Determine the (x, y) coordinate at the center of the cell enclosing the given text.  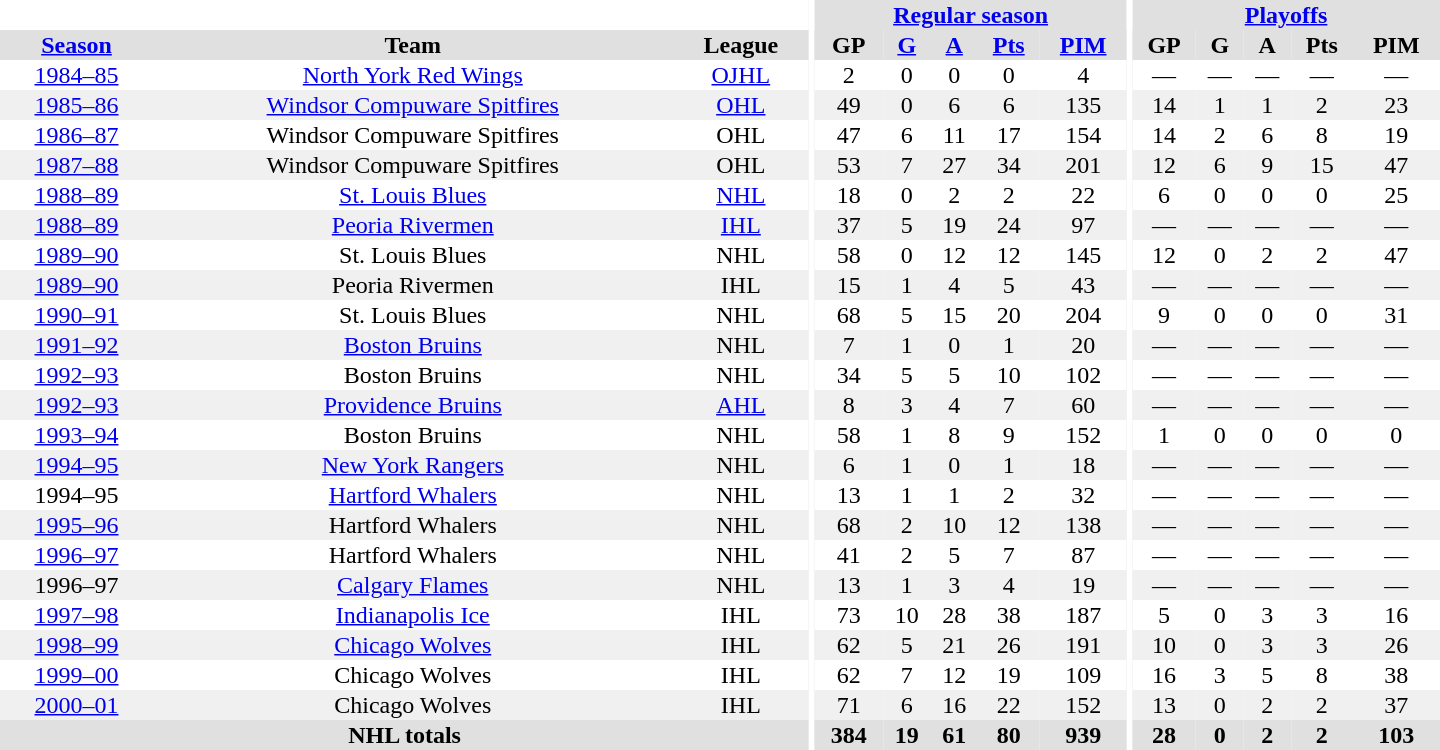
1998–99 (76, 645)
43 (1084, 285)
80 (1009, 735)
71 (848, 705)
41 (848, 555)
1993–94 (76, 435)
21 (954, 645)
1985–86 (76, 105)
Indianapolis Ice (412, 615)
23 (1396, 105)
87 (1084, 555)
103 (1396, 735)
1999–00 (76, 675)
Team (412, 45)
154 (1084, 135)
49 (848, 105)
25 (1396, 195)
17 (1009, 135)
53 (848, 165)
102 (1084, 375)
201 (1084, 165)
1987–88 (76, 165)
27 (954, 165)
31 (1396, 315)
1984–85 (76, 75)
1986–87 (76, 135)
11 (954, 135)
61 (954, 735)
New York Rangers (412, 465)
32 (1084, 495)
AHL (742, 405)
939 (1084, 735)
Regular season (970, 15)
League (742, 45)
1997–98 (76, 615)
Playoffs (1286, 15)
145 (1084, 255)
109 (1084, 675)
384 (848, 735)
138 (1084, 525)
1991–92 (76, 345)
OJHL (742, 75)
Providence Bruins (412, 405)
North York Red Wings (412, 75)
Season (76, 45)
60 (1084, 405)
73 (848, 615)
191 (1084, 645)
187 (1084, 615)
NHL totals (404, 735)
97 (1084, 225)
1995–96 (76, 525)
2000–01 (76, 705)
24 (1009, 225)
Calgary Flames (412, 585)
204 (1084, 315)
135 (1084, 105)
1990–91 (76, 315)
